Provide the (X, Y) coordinate of the cell's center where the given text is located.  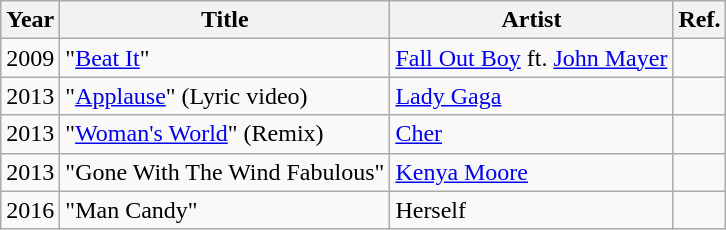
Title (225, 20)
Herself (532, 210)
"Gone With The Wind Fabulous" (225, 172)
Ref. (700, 20)
"Applause" (Lyric video) (225, 96)
Lady Gaga (532, 96)
Year (30, 20)
2009 (30, 58)
Kenya Moore (532, 172)
"Beat It" (225, 58)
Fall Out Boy ft. John Mayer (532, 58)
"Woman's World" (Remix) (225, 134)
2016 (30, 210)
"Man Candy" (225, 210)
Artist (532, 20)
Cher (532, 134)
